Identify which cell holds the provided text, then report its [x, y] central coordinate. 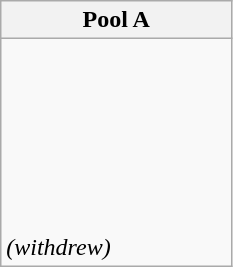
(withdrew) [116, 152]
Pool A [116, 20]
